Detect which cell encompasses the target text, then output its (x, y) center coordinate. 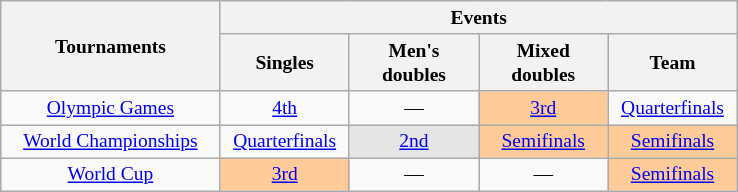
Team (672, 62)
Men'sdoubles (414, 62)
Mixeddoubles (544, 62)
Tournaments (110, 46)
World Championships (110, 142)
World Cup (110, 174)
Olympic Games (110, 108)
Events (478, 18)
2nd (414, 142)
4th (284, 108)
Singles (284, 62)
